Return (x, y) of the center of cell containing provided text 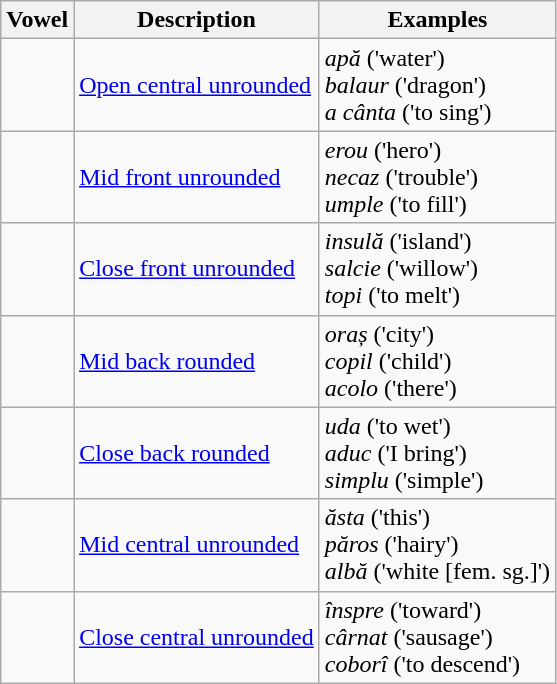
Mid front unrounded (197, 177)
Vowel (38, 20)
oraș ('city') copil ('child') acolo ('there') (437, 361)
Mid back rounded (197, 361)
uda ('to wet') aduc ('I bring') simplu ('simple') (437, 453)
Close front unrounded (197, 269)
Open central unrounded (197, 85)
apă ('water') balaur ('dragon') a cânta ('to sing') (437, 85)
Close central unrounded (197, 637)
înspre ('toward') cârnat ('sausage') coborî ('to descend') (437, 637)
Examples (437, 20)
Close back rounded (197, 453)
Mid central unrounded (197, 545)
ăsta ('this') păros ('hairy') albă ('white [fem. sg.]') (437, 545)
insulă ('island') salcie ('willow') topi ('to melt') (437, 269)
erou ('hero') necaz ('trouble') umple ('to fill') (437, 177)
Description (197, 20)
